Find where the given text appears and provide that cell's center as (x, y) coordinate. 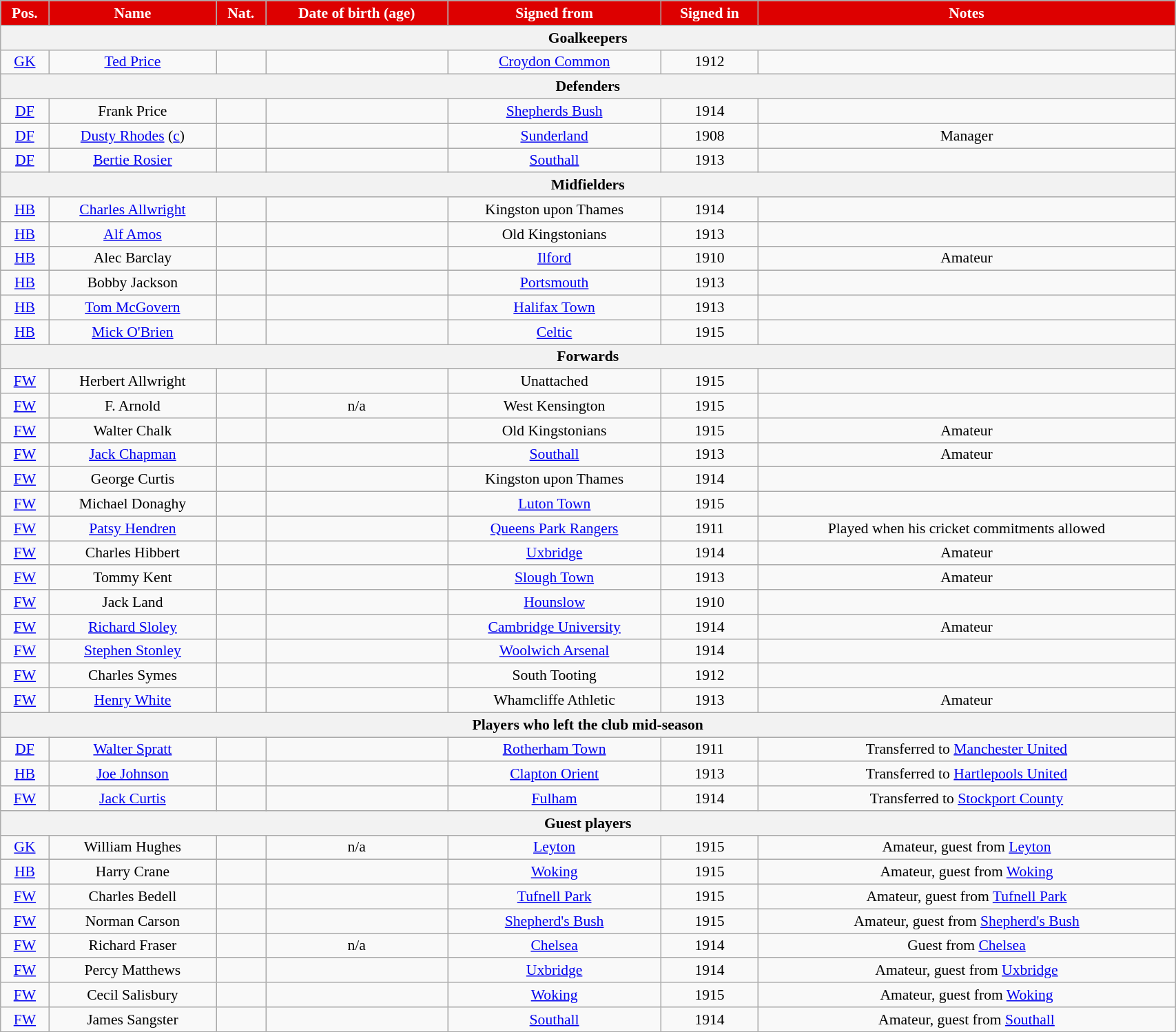
Hounslow (555, 602)
Luton Town (555, 504)
Bobby Jackson (132, 283)
Stephen Stonley (132, 651)
F. Arnold (132, 406)
Amateur, guest from Uxbridge (966, 971)
Mick O'Brien (132, 332)
Played when his cricket commitments allowed (966, 528)
Jack Curtis (132, 798)
Charles Hibbert (132, 553)
Walter Spratt (132, 750)
Shepherd's Bush (555, 921)
Dusty Rhodes (c) (132, 136)
Transferred to Stockport County (966, 798)
Unattached (555, 382)
Herbert Allwright (132, 382)
Celtic (555, 332)
South Tooting (555, 676)
Jack Land (132, 602)
Frank Price (132, 112)
Richard Sloley (132, 627)
Guest players (588, 823)
Signed in (710, 13)
Henry White (132, 701)
Midfielders (588, 185)
Nat. (241, 13)
Notes (966, 13)
Leyton (555, 847)
Chelsea (555, 946)
George Curtis (132, 479)
James Sangster (132, 1020)
Bertie Rosier (132, 161)
Cambridge University (555, 627)
Amateur, guest from Tufnell Park (966, 897)
Amateur, guest from Leyton (966, 847)
Charles Symes (132, 676)
Clapton Orient (555, 774)
Sunderland (555, 136)
Alf Amos (132, 234)
Guest from Chelsea (966, 946)
Whamcliffe Athletic (555, 701)
Slough Town (555, 578)
Name (132, 13)
Croydon Common (555, 62)
Harry Crane (132, 872)
Goalkeepers (588, 38)
Pos. (25, 13)
William Hughes (132, 847)
Ilford (555, 258)
Queens Park Rangers (555, 528)
Richard Fraser (132, 946)
Fulham (555, 798)
Cecil Salisbury (132, 995)
Defenders (588, 87)
Percy Matthews (132, 971)
Woolwich Arsenal (555, 651)
Signed from (555, 13)
Tufnell Park (555, 897)
Portsmouth (555, 283)
Transferred to Hartlepools United (966, 774)
Players who left the club mid-season (588, 725)
Amateur, guest from Southall (966, 1020)
Forwards (588, 357)
Alec Barclay (132, 258)
Transferred to Manchester United (966, 750)
Manager (966, 136)
Amateur, guest from Shepherd's Bush (966, 921)
Walter Chalk (132, 431)
Jack Chapman (132, 455)
1908 (710, 136)
Shepherds Bush (555, 112)
Rotherham Town (555, 750)
Tom McGovern (132, 308)
Patsy Hendren (132, 528)
Charles Allwright (132, 209)
Ted Price (132, 62)
Tommy Kent (132, 578)
Michael Donaghy (132, 504)
Charles Bedell (132, 897)
Halifax Town (555, 308)
Norman Carson (132, 921)
West Kensington (555, 406)
Date of birth (age) (357, 13)
Joe Johnson (132, 774)
